For the text-containing cell, return its midpoint in [x, y] coordinate format. 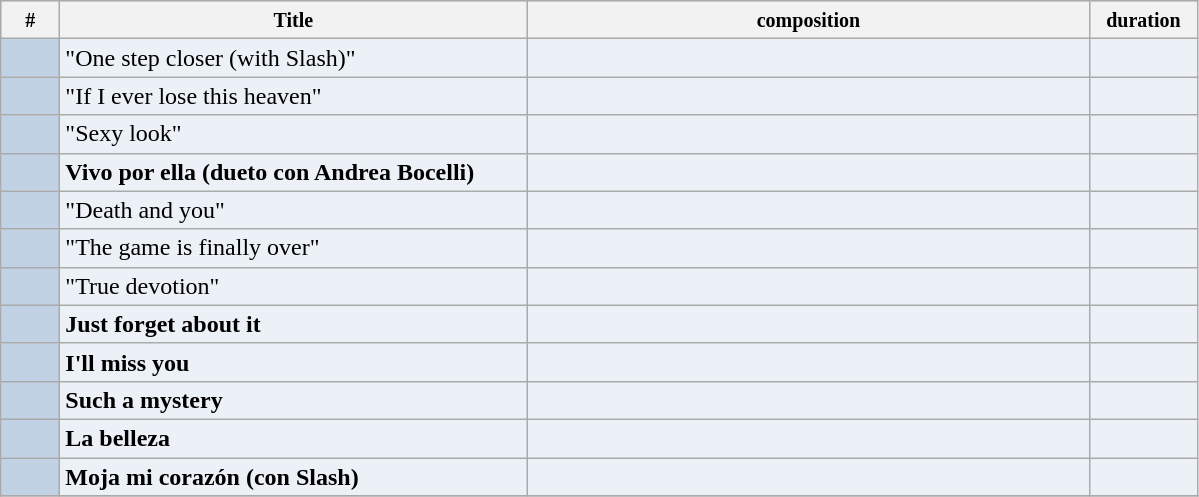
"Death and you" [294, 210]
Just forget about it [294, 324]
"Sexy look" [294, 134]
La belleza [294, 438]
"The game is finally over" [294, 248]
Such a mystery [294, 400]
"One step closer (with Slash)" [294, 58]
Title [294, 20]
composition [808, 20]
I'll miss you [294, 362]
"If I ever lose this heaven" [294, 96]
# [30, 20]
"True devotion" [294, 286]
Vivo por ella (dueto con Andrea Bocelli) [294, 172]
duration [1144, 20]
Moja mi corazón (con Slash) [294, 477]
